Detect which cell encompasses the target text, then output its (X, Y) center coordinate. 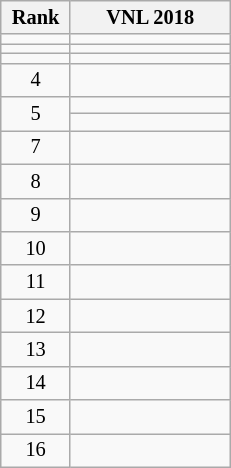
15 (36, 417)
Rank (36, 17)
14 (36, 383)
9 (36, 215)
11 (36, 282)
12 (36, 316)
8 (36, 181)
13 (36, 349)
5 (36, 114)
4 (36, 80)
16 (36, 450)
7 (36, 147)
VNL 2018 (150, 17)
10 (36, 248)
